Provide the [x, y] coordinate of the cell's center where the given text is located.  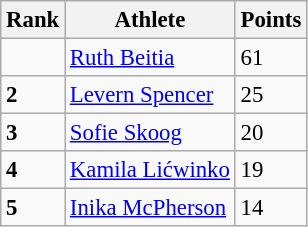
25 [270, 95]
3 [33, 133]
61 [270, 58]
Rank [33, 20]
Inika McPherson [150, 208]
Kamila Lićwinko [150, 170]
2 [33, 95]
14 [270, 208]
5 [33, 208]
19 [270, 170]
Sofie Skoog [150, 133]
4 [33, 170]
20 [270, 133]
Ruth Beitia [150, 58]
Points [270, 20]
Athlete [150, 20]
Levern Spencer [150, 95]
